Search for the cell housing the specified text and yield its (x, y) center coordinate. 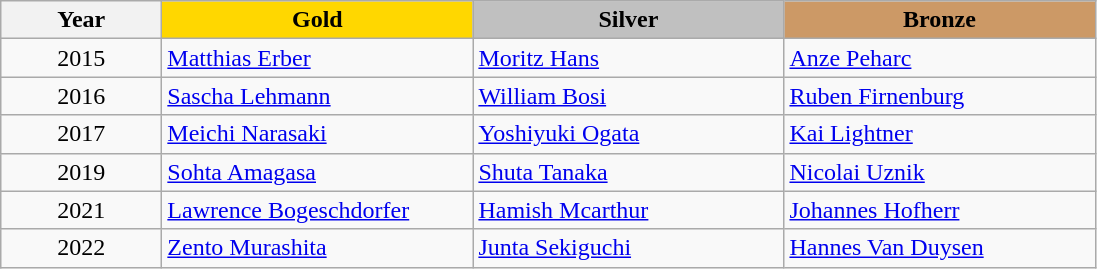
Sohta Amagasa (318, 172)
William Bosi (628, 96)
2019 (82, 172)
Shuta Tanaka (628, 172)
2021 (82, 210)
Ruben Firnenburg (940, 96)
Meichi Narasaki (318, 134)
Hamish Mcarthur (628, 210)
Sascha Lehmann (318, 96)
2022 (82, 248)
2015 (82, 58)
Anze Peharc (940, 58)
Kai Lightner (940, 134)
Hannes Van Duysen (940, 248)
Matthias Erber (318, 58)
Yoshiyuki Ogata (628, 134)
Johannes Hofherr (940, 210)
Zento Murashita (318, 248)
Nicolai Uznik (940, 172)
Year (82, 20)
Junta Sekiguchi (628, 248)
Moritz Hans (628, 58)
Bronze (940, 20)
2016 (82, 96)
2017 (82, 134)
Gold (318, 20)
Lawrence Bogeschdorfer (318, 210)
Silver (628, 20)
